From the cell containing the given text, extract its center point as [x, y] coordinate. 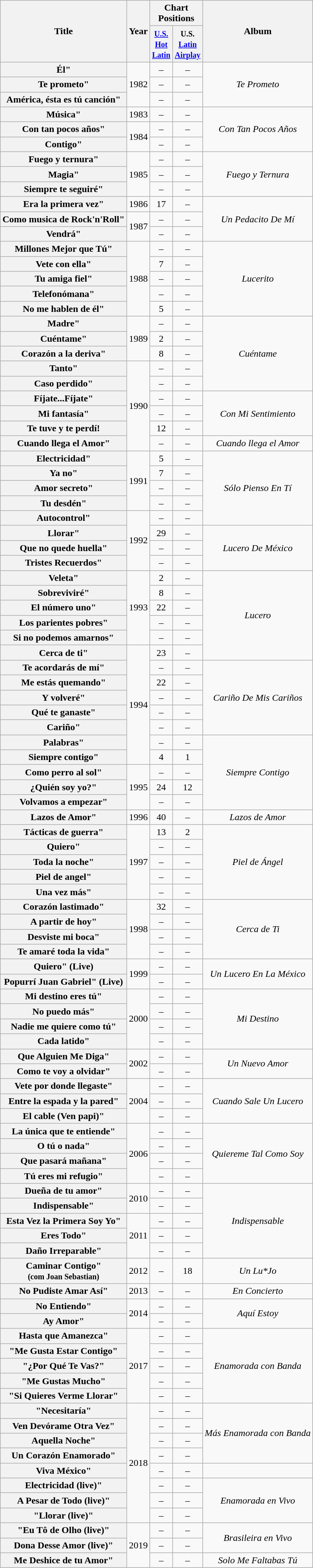
1995 [138, 787]
Vete por donde llegaste" [64, 1086]
2014 [138, 1313]
Fíjate...Fíjate" [64, 398]
Aquella Noche" [64, 1441]
Con Tan Pocos Años [258, 129]
Lazos de Amor" [64, 817]
Tú eres mi refugio" [64, 1176]
Title [64, 31]
Nadie me quiere como tú" [64, 1026]
El cable (Ven papi)" [64, 1116]
Cuéntame [258, 354]
Mi destino eres tú" [64, 996]
Millones Mejor que Tú" [64, 249]
Te acordarás de mí" [64, 667]
2018 [138, 1463]
Desviste mi boca" [64, 937]
Popurrí Juan Gabriel" (Live) [64, 982]
Siempre te seguiré" [64, 189]
El número uno" [64, 608]
1984 [138, 137]
Quiero" (Live) [64, 967]
2019 [138, 1545]
Cerca de ti" [64, 652]
Veleta" [64, 578]
1988 [138, 279]
2000 [138, 1019]
Corazón lastimado" [64, 907]
1993 [138, 608]
Piel de angel" [64, 877]
Daño Irreparable" [64, 1251]
Contigo" [64, 144]
"Me Gusta Estar Contigo" [64, 1351]
Quiero" [64, 847]
No puedo más" [64, 1011]
Piel de Ángel [258, 862]
Tu desdén" [64, 503]
Dona Desse Amor (live)" [64, 1545]
29 [161, 533]
1994 [138, 705]
Que pasará mañana" [64, 1161]
Caminar Contigo"(com Joan Sebastian) [64, 1271]
Autocontrol" [64, 518]
Brasileira en Vivo [258, 1538]
Siempre contigo" [64, 757]
Cariño De Mis Cariños [258, 697]
Electricidad (live)" [64, 1486]
En Concierto [258, 1291]
Volvamos a empezar" [64, 802]
1999 [138, 974]
Indispensable" [64, 1206]
Un Lu*Jo [258, 1271]
Hasta que Amanezca" [64, 1336]
Si no podemos amarnos" [64, 637]
Vete con ella" [64, 264]
Lucero De México [258, 548]
Una vez más" [64, 892]
Mi fantasía" [64, 413]
Como perro al sol" [64, 772]
Cada latido" [64, 1041]
2002 [138, 1064]
Fuego y Ternura [258, 174]
Viva México" [64, 1471]
Eres Todo" [64, 1236]
32 [161, 907]
América, ésta es tú canción" [64, 99]
Palabras" [64, 742]
"¿Por Qué Te Vas?" [64, 1366]
Un Pedacito De Mí [258, 219]
1987 [138, 226]
2013 [138, 1291]
A Pesar de Todo (live)" [64, 1500]
Ven Devórame Otra Vez" [64, 1425]
Cariño" [64, 727]
Y volveré" [64, 697]
Madre" [64, 324]
Year [138, 31]
40 [161, 817]
Entre la espada y la pared" [64, 1101]
1997 [138, 862]
Chart Positions [176, 13]
Me Deshice de tu Amor" [64, 1560]
Cuando llega el Amor [258, 443]
2011 [138, 1236]
Un Lucero En La México [258, 974]
1989 [138, 339]
Te prometo" [64, 84]
Me estás quemando" [64, 682]
Un Corazón Enamorado" [64, 1456]
No me hablen de él" [64, 309]
1990 [138, 406]
1998 [138, 929]
Sobreviviré" [64, 593]
1986 [138, 204]
2004 [138, 1101]
Tácticas de guerra" [64, 832]
Enamorada en Vivo [258, 1500]
O tú o nada" [64, 1146]
2012 [138, 1271]
2010 [138, 1198]
17 [161, 204]
Siempre Contigo [258, 772]
23 [161, 652]
Lucero [258, 615]
Cerca de Ti [258, 929]
Lucerito [258, 279]
Indispensable [258, 1221]
13 [161, 832]
Que no quede huella" [64, 548]
Tu amiga fiel" [64, 279]
Tanto" [64, 368]
Qué te ganaste" [64, 713]
Esta Vez la Primera Soy Yo" [64, 1221]
Enamorada con Banda [258, 1366]
Te tuve y te perdí! [64, 428]
"Necesitaría" [64, 1410]
1992 [138, 540]
Con tan pocos años" [64, 129]
Fuego y ternura" [64, 159]
"Llorar (live)" [64, 1515]
Él" [64, 70]
4 [161, 757]
Cuando llega el Amor" [64, 443]
A partir de hoy" [64, 921]
Corazón a la deriva" [64, 354]
U.S.Latin Airplay [187, 44]
Ay Amor" [64, 1321]
Dueña de tu amor" [64, 1191]
Más Enamorada con Banda [258, 1433]
La única que te entiende" [64, 1131]
Tristes Recuerdos" [64, 563]
Que Alguien Me Diga" [64, 1056]
Telefonómana" [64, 294]
No Entiendo" [64, 1306]
1991 [138, 481]
"Eu Tô de Olho (live)" [64, 1530]
Amor secreto" [64, 488]
18 [187, 1271]
2006 [138, 1153]
Los parientes pobres" [64, 623]
Cuando Sale Un Lucero [258, 1101]
1996 [138, 817]
Era la primera vez" [64, 204]
Mi Destino [258, 1019]
Música" [64, 114]
1985 [138, 174]
24 [161, 787]
Cuéntame" [64, 339]
Electricidad" [64, 458]
Album [258, 31]
¿Quién soy yo?" [64, 787]
U.S.Hot Latin [161, 44]
Como musica de Rock'n'Roll" [64, 219]
Toda la noche" [64, 862]
Quiereme Tal Como Soy [258, 1153]
Ya no" [64, 473]
Sólo Pienso En Tí [258, 488]
"Me Gustas Mucho" [64, 1381]
Te amaré toda la vida" [64, 952]
1982 [138, 84]
Caso perdido" [64, 383]
No Pudiste Amar Así" [64, 1291]
Lazos de Amor [258, 817]
Solo Me Faltabas Tú [258, 1560]
1 [187, 757]
Vendrá" [64, 234]
Te Prometo [258, 84]
Aquí Estoy [258, 1313]
1983 [138, 114]
Un Nuevo Amor [258, 1064]
Llorar" [64, 533]
2017 [138, 1366]
Como te voy a olvidar" [64, 1071]
Magia" [64, 174]
"Si Quieres Verme Llorar" [64, 1396]
Con Mi Sentimiento [258, 413]
